Locate the cell with the specified text and output its [X, Y] center coordinate. 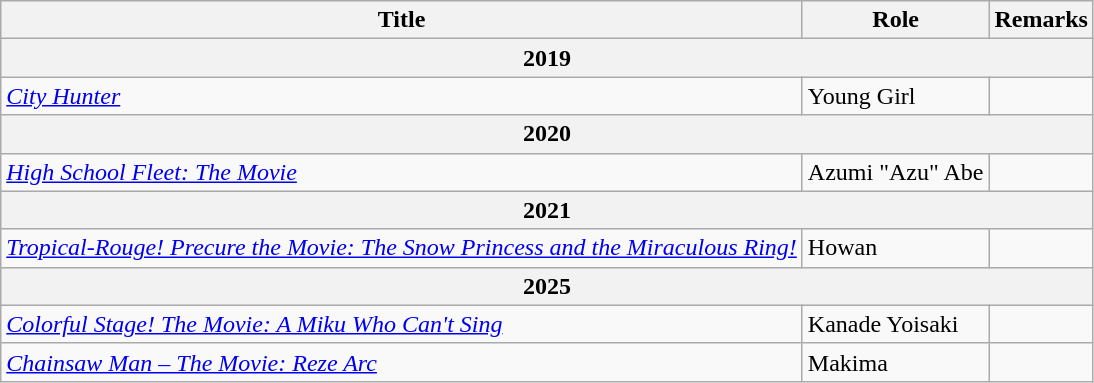
2021 [548, 210]
Makima [896, 362]
Young Girl [896, 96]
High School Fleet: The Movie [402, 172]
2025 [548, 286]
Azumi "Azu" Abe [896, 172]
Remarks [1041, 20]
Chainsaw Man – The Movie: Reze Arc [402, 362]
Colorful Stage! The Movie: A Miku Who Can't Sing [402, 324]
Kanade Yoisaki [896, 324]
Tropical-Rouge! Precure the Movie: The Snow Princess and the Miraculous Ring! [402, 248]
Howan [896, 248]
2019 [548, 58]
Role [896, 20]
2020 [548, 134]
City Hunter [402, 96]
Title [402, 20]
